Determine the (X, Y) coordinate at the center of the cell enclosing the given text.  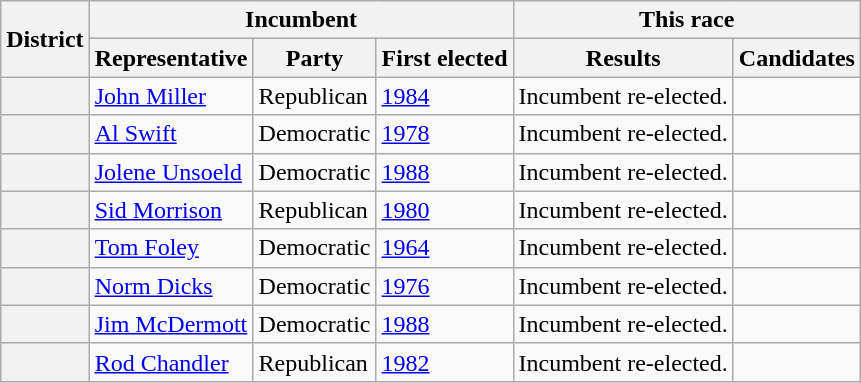
Al Swift (171, 134)
Candidates (796, 58)
Norm Dicks (171, 286)
Tom Foley (171, 248)
Party (314, 58)
Jolene Unsoeld (171, 172)
Results (623, 58)
Incumbent (301, 20)
1978 (444, 134)
1982 (444, 362)
Representative (171, 58)
First elected (444, 58)
Sid Morrison (171, 210)
1984 (444, 96)
Jim McDermott (171, 324)
1980 (444, 210)
District (45, 39)
John Miller (171, 96)
Rod Chandler (171, 362)
1964 (444, 248)
1976 (444, 286)
This race (686, 20)
